Return (X, Y) of the center of cell containing provided text 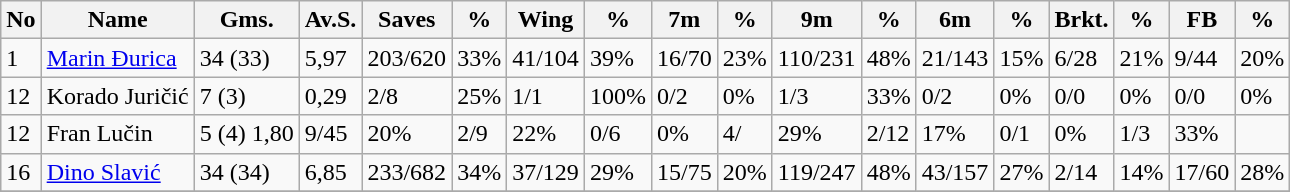
27% (1022, 172)
Brkt. (1082, 20)
41/104 (546, 58)
37/129 (546, 172)
28% (1262, 172)
2/12 (888, 134)
1/1 (546, 96)
Gms. (246, 20)
0/1 (1022, 134)
Av.S. (330, 20)
43/157 (955, 172)
21/143 (955, 58)
Korado Juričić (118, 96)
2/8 (407, 96)
Name (118, 20)
21% (1142, 58)
2/14 (1082, 172)
Fran Lučin (118, 134)
203/620 (407, 58)
7 (3) (246, 96)
1 (21, 58)
6,85 (330, 172)
17% (955, 134)
Dino Slavić (118, 172)
Marin Đurica (118, 58)
16/70 (684, 58)
34 (33) (246, 58)
7m (684, 20)
233/682 (407, 172)
0,29 (330, 96)
FB (1202, 20)
Wing (546, 20)
23% (744, 58)
Saves (407, 20)
2/9 (480, 134)
0/6 (618, 134)
17/60 (1202, 172)
119/247 (816, 172)
9m (816, 20)
4/ (744, 134)
34 (34) (246, 172)
110/231 (816, 58)
34% (480, 172)
9/44 (1202, 58)
9/45 (330, 134)
100% (618, 96)
15% (1022, 58)
6/28 (1082, 58)
6m (955, 20)
No (21, 20)
25% (480, 96)
39% (618, 58)
5,97 (330, 58)
22% (546, 134)
16 (21, 172)
14% (1142, 172)
5 (4) 1,80 (246, 134)
15/75 (684, 172)
